Detect which cell encompasses the target text, then output its (X, Y) center coordinate. 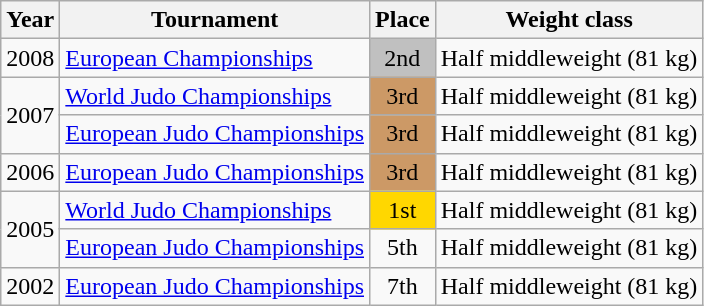
Year (30, 20)
2006 (30, 172)
Weight class (569, 20)
7th (403, 286)
European Championships (215, 58)
2005 (30, 229)
5th (403, 248)
2008 (30, 58)
2002 (30, 286)
1st (403, 210)
Tournament (215, 20)
2nd (403, 58)
Place (403, 20)
2007 (30, 115)
